From the cell containing the given text, extract its center point as (X, Y) coordinate. 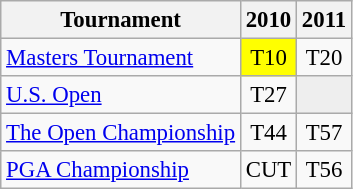
The Open Championship (121, 133)
U.S. Open (121, 95)
2010 (268, 20)
Masters Tournament (121, 58)
T44 (268, 133)
T27 (268, 95)
2011 (324, 20)
CUT (268, 170)
Tournament (121, 20)
T20 (324, 58)
PGA Championship (121, 170)
T56 (324, 170)
T10 (268, 58)
T57 (324, 133)
